Return [x, y] of the center of cell containing provided text 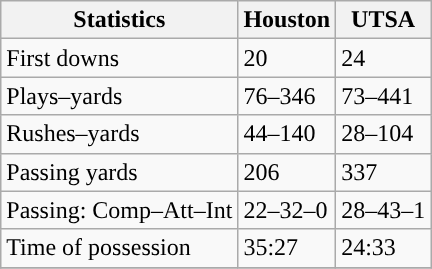
Passing yards [120, 172]
Houston [287, 20]
73–441 [384, 96]
UTSA [384, 20]
28–43–1 [384, 210]
First downs [120, 58]
Rushes–yards [120, 134]
35:27 [287, 248]
20 [287, 58]
337 [384, 172]
44–140 [287, 134]
Time of possession [120, 248]
Statistics [120, 20]
Plays–yards [120, 96]
Passing: Comp–Att–Int [120, 210]
22–32–0 [287, 210]
76–346 [287, 96]
28–104 [384, 134]
24 [384, 58]
206 [287, 172]
24:33 [384, 248]
